Provide the [X, Y] coordinate of the cell's center where the given text is located.  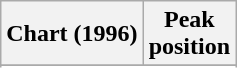
Chart (1996) [72, 34]
Peakposition [189, 34]
